For the text-containing cell, return its midpoint in [X, Y] coordinate format. 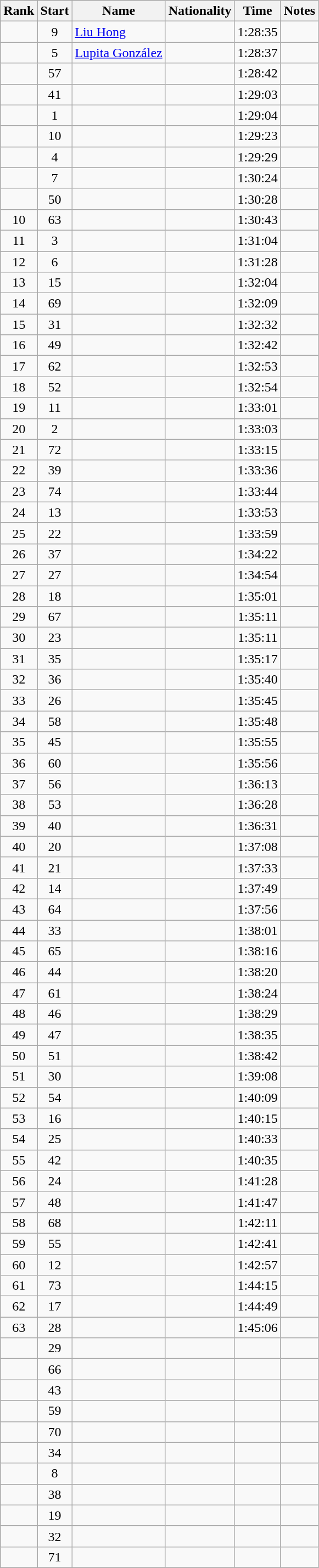
1:36:31 [258, 826]
71 [55, 1557]
1:32:04 [258, 283]
1:42:57 [258, 1264]
1:33:53 [258, 512]
73 [55, 1286]
1:37:33 [258, 867]
1:36:28 [258, 805]
1:29:04 [258, 115]
1:33:01 [258, 408]
1:28:37 [258, 53]
66 [55, 1369]
1:30:24 [258, 178]
5 [55, 53]
65 [55, 951]
1:38:24 [258, 993]
1:30:28 [258, 199]
1:38:35 [258, 1035]
Time [258, 11]
1:32:32 [258, 324]
4 [55, 157]
1:35:17 [258, 659]
1:34:54 [258, 575]
Name [119, 11]
1:35:55 [258, 742]
1:39:08 [258, 1077]
1:42:41 [258, 1244]
1:31:04 [258, 240]
Liu Hong [119, 32]
1:38:16 [258, 951]
9 [55, 32]
1:42:11 [258, 1223]
1:35:01 [258, 596]
1:33:03 [258, 429]
1:29:23 [258, 136]
68 [55, 1223]
1:33:44 [258, 491]
1:40:15 [258, 1118]
7 [55, 178]
1:29:29 [258, 157]
1:34:22 [258, 554]
8 [55, 1474]
1:41:28 [258, 1181]
Notes [299, 11]
1:28:42 [258, 74]
1:41:47 [258, 1202]
Lupita González [119, 53]
1:33:15 [258, 450]
1:37:56 [258, 909]
1:35:56 [258, 763]
72 [55, 450]
2 [55, 429]
1:33:36 [258, 471]
1:33:59 [258, 533]
70 [55, 1432]
1:38:29 [258, 1014]
1 [55, 115]
1:35:40 [258, 680]
1:40:09 [258, 1097]
1:32:53 [258, 366]
1:31:28 [258, 262]
1:32:09 [258, 304]
1:40:35 [258, 1160]
69 [55, 304]
1:32:42 [258, 345]
1:35:45 [258, 701]
Nationality [200, 11]
1:44:49 [258, 1307]
1:38:20 [258, 972]
1:40:33 [258, 1139]
64 [55, 909]
1:45:06 [258, 1328]
1:37:49 [258, 888]
1:38:01 [258, 931]
1:28:35 [258, 32]
Start [55, 11]
1:30:43 [258, 220]
1:37:08 [258, 847]
1:29:03 [258, 94]
1:38:42 [258, 1056]
3 [55, 240]
6 [55, 262]
Rank [19, 11]
67 [55, 617]
1:36:13 [258, 784]
1:44:15 [258, 1286]
1:32:54 [258, 387]
74 [55, 491]
1:35:48 [258, 721]
